Scan for the cell matching the given text and deliver its [X, Y] coordinate at center. 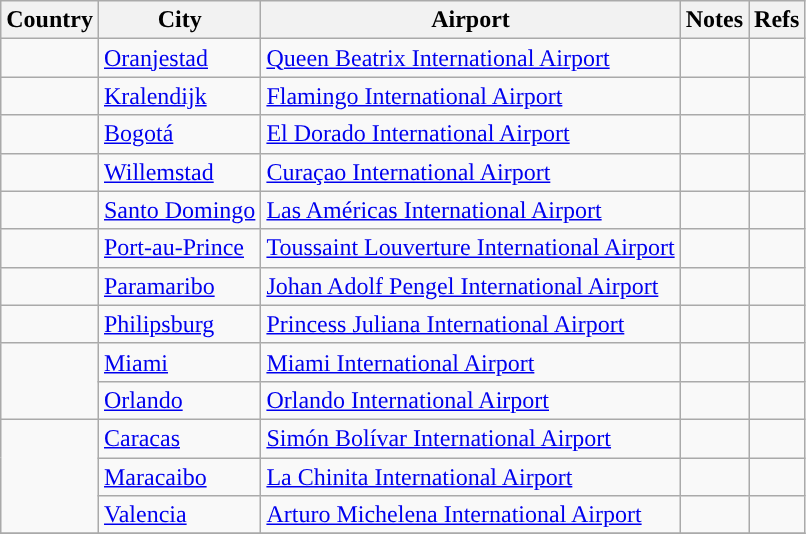
Paramaribo [179, 286]
Orlando International Airport [470, 400]
La Chinita International Airport [470, 477]
Port-au-Prince [179, 248]
Johan Adolf Pengel International Airport [470, 286]
Notes [714, 20]
Simón Bolívar International Airport [470, 438]
Queen Beatrix International Airport [470, 58]
Valencia [179, 515]
Orlando [179, 400]
Bogotá [179, 134]
El Dorado International Airport [470, 134]
Las Américas International Airport [470, 210]
Miami [179, 362]
Miami International Airport [470, 362]
Santo Domingo [179, 210]
Willemstad [179, 172]
Country [50, 20]
Maracaibo [179, 477]
Flamingo International Airport [470, 96]
Toussaint Louverture International Airport [470, 248]
Airport [470, 20]
Kralendijk [179, 96]
City [179, 20]
Refs [777, 20]
Curaçao International Airport [470, 172]
Arturo Michelena International Airport [470, 515]
Caracas [179, 438]
Princess Juliana International Airport [470, 324]
Oranjestad [179, 58]
Philipsburg [179, 324]
